Return the (X, Y) coordinate for the center point of the cell that contains the specified text.  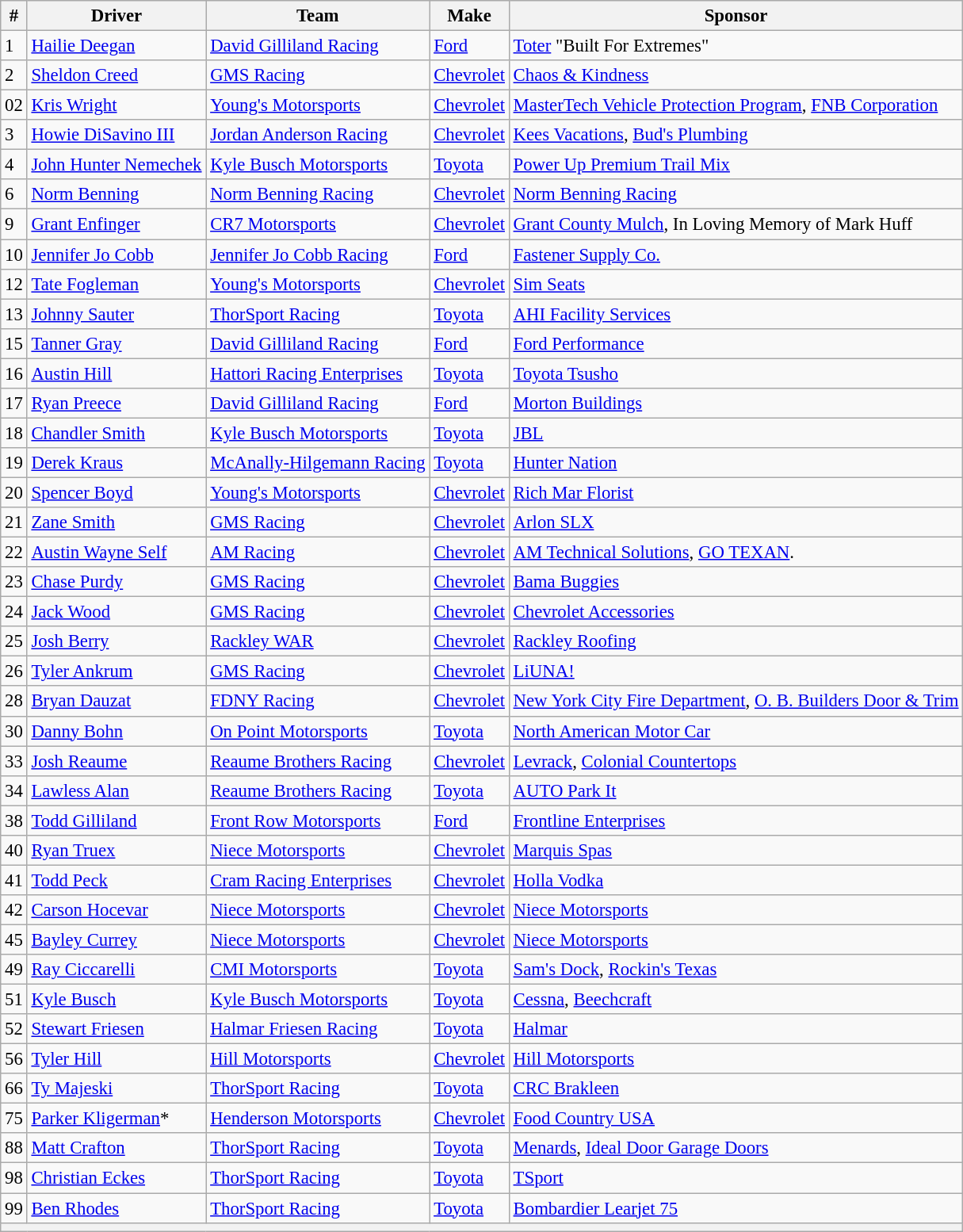
10 (14, 254)
Christian Eckes (117, 1178)
Levrack, Colonial Countertops (736, 761)
Lawless Alan (117, 790)
Stewart Friesen (117, 1029)
4 (14, 165)
3 (14, 135)
Tyler Hill (117, 1059)
Kyle Busch (117, 1000)
Holla Vodka (736, 880)
Kris Wright (117, 105)
Driver (117, 16)
Austin Wayne Self (117, 553)
Bayley Currey (117, 939)
Front Row Motorsports (318, 821)
Grant Enfinger (117, 224)
22 (14, 553)
Jack Wood (117, 612)
Chevrolet Accessories (736, 612)
McAnally-Hilgemann Racing (318, 463)
52 (14, 1029)
21 (14, 522)
AM Racing (318, 553)
Chase Purdy (117, 582)
17 (14, 404)
New York City Fire Department, O. B. Builders Door & Trim (736, 702)
Austin Hill (117, 373)
75 (14, 1119)
Carson Hocevar (117, 910)
Marquis Spas (736, 851)
Jennifer Jo Cobb Racing (318, 254)
99 (14, 1208)
Chandler Smith (117, 433)
# (14, 16)
20 (14, 492)
Jordan Anderson Racing (318, 135)
23 (14, 582)
15 (14, 343)
Tanner Gray (117, 343)
Toyota Tsusho (736, 373)
Grant County Mulch, In Loving Memory of Mark Huff (736, 224)
MasterTech Vehicle Protection Program, FNB Corporation (736, 105)
Josh Berry (117, 641)
North American Motor Car (736, 731)
18 (14, 433)
Sponsor (736, 16)
John Hunter Nemechek (117, 165)
Ryan Truex (117, 851)
41 (14, 880)
LiUNA! (736, 671)
16 (14, 373)
Ryan Preece (117, 404)
Hunter Nation (736, 463)
Rich Mar Florist (736, 492)
30 (14, 731)
Ty Majeski (117, 1089)
Norm Benning (117, 194)
Menards, Ideal Door Garage Doors (736, 1149)
Matt Crafton (117, 1149)
49 (14, 970)
Sheldon Creed (117, 75)
Josh Reaume (117, 761)
45 (14, 939)
Bombardier Learjet 75 (736, 1208)
25 (14, 641)
Bryan Dauzat (117, 702)
Jennifer Jo Cobb (117, 254)
Cessna, Beechcraft (736, 1000)
12 (14, 284)
Parker Kligerman* (117, 1119)
40 (14, 851)
Team (318, 16)
51 (14, 1000)
Rackley WAR (318, 641)
CR7 Motorsports (318, 224)
Toter "Built For Extremes" (736, 46)
AUTO Park It (736, 790)
CRC Brakleen (736, 1089)
88 (14, 1149)
28 (14, 702)
Fastener Supply Co. (736, 254)
AM Technical Solutions, GO TEXAN. (736, 553)
Danny Bohn (117, 731)
On Point Motorsports (318, 731)
38 (14, 821)
Make (469, 16)
34 (14, 790)
56 (14, 1059)
1 (14, 46)
33 (14, 761)
Tate Fogleman (117, 284)
Halmar (736, 1029)
6 (14, 194)
Cram Racing Enterprises (318, 880)
CMI Motorsports (318, 970)
JBL (736, 433)
Hattori Racing Enterprises (318, 373)
Tyler Ankrum (117, 671)
Bama Buggies (736, 582)
Hailie Deegan (117, 46)
24 (14, 612)
Todd Peck (117, 880)
Howie DiSavino III (117, 135)
02 (14, 105)
Arlon SLX (736, 522)
AHI Facility Services (736, 314)
Morton Buildings (736, 404)
13 (14, 314)
Derek Kraus (117, 463)
Henderson Motorsports (318, 1119)
26 (14, 671)
Sam's Dock, Rockin's Texas (736, 970)
Ben Rhodes (117, 1208)
Johnny Sauter (117, 314)
TSport (736, 1178)
66 (14, 1089)
Chaos & Kindness (736, 75)
Rackley Roofing (736, 641)
Todd Gilliland (117, 821)
2 (14, 75)
9 (14, 224)
Halmar Friesen Racing (318, 1029)
FDNY Racing (318, 702)
Ford Performance (736, 343)
98 (14, 1178)
Kees Vacations, Bud's Plumbing (736, 135)
19 (14, 463)
Ray Ciccarelli (117, 970)
Spencer Boyd (117, 492)
Zane Smith (117, 522)
Sim Seats (736, 284)
Power Up Premium Trail Mix (736, 165)
Frontline Enterprises (736, 821)
Food Country USA (736, 1119)
42 (14, 910)
